Scan for the cell matching the given text and deliver its [x, y] coordinate at center. 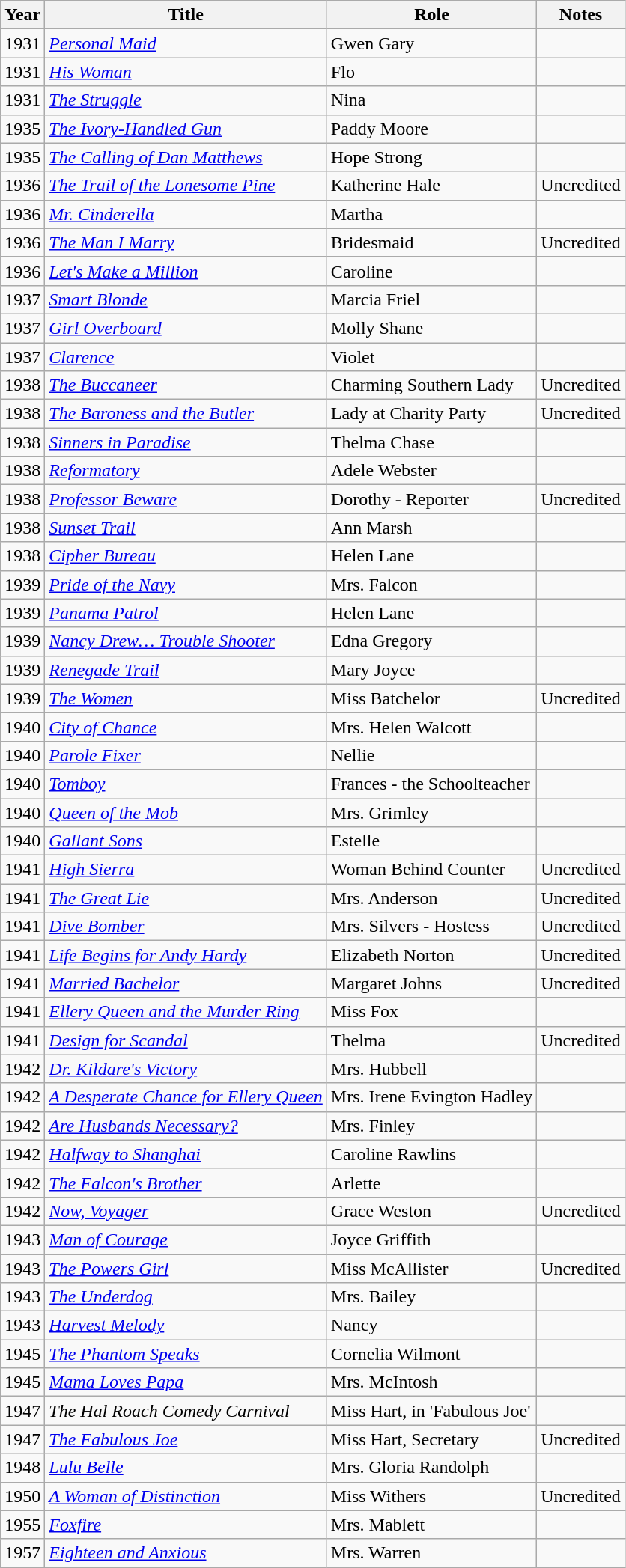
Katherine Hale [431, 186]
The Struggle [186, 100]
1955 [22, 1525]
Clarence [186, 357]
His Woman [186, 72]
Cipher Bureau [186, 556]
The Women [186, 698]
Frances - the Schoolteacher [431, 784]
Personal Maid [186, 43]
The Calling of Dan Matthews [186, 157]
Pride of the Navy [186, 585]
The Falcon's Brother [186, 1183]
Man of Courage [186, 1239]
Martha [431, 214]
Elizabeth Norton [431, 955]
Ann Marsh [431, 528]
Mr. Cinderella [186, 214]
1957 [22, 1553]
Now, Voyager [186, 1211]
Sinners in Paradise [186, 442]
Gwen Gary [431, 43]
Sunset Trail [186, 528]
Mrs. Anderson [431, 898]
Girl Overboard [186, 328]
The Trail of the Lonesome Pine [186, 186]
Halfway to Shanghai [186, 1154]
Estelle [431, 841]
Miss Batchelor [431, 698]
Mrs. Irene Evington Hadley [431, 1097]
Role [431, 15]
Cornelia Wilmont [431, 1354]
Mary Joyce [431, 670]
Dr. Kildare's Victory [186, 1069]
Mrs. Falcon [431, 585]
1948 [22, 1468]
Hope Strong [431, 157]
The Man I Marry [186, 242]
Joyce Griffith [431, 1239]
Mrs. Grimley [431, 812]
Nancy Drew… Trouble Shooter [186, 641]
Nancy [431, 1326]
The Phantom Speaks [186, 1354]
Notes [581, 15]
Design for Scandal [186, 1040]
The Ivory-Handled Gun [186, 129]
Queen of the Mob [186, 812]
Margaret Johns [431, 983]
Panama Patrol [186, 613]
Mama Loves Papa [186, 1382]
Flo [431, 72]
The Fabulous Joe [186, 1439]
Miss McAllister [431, 1269]
Thelma [431, 1040]
Miss Hart, Secretary [431, 1439]
Ellery Queen and the Murder Ring [186, 1012]
Year [22, 15]
Nellie [431, 755]
The Great Lie [186, 898]
Molly Shane [431, 328]
Violet [431, 357]
Dive Bomber [186, 927]
Foxfire [186, 1525]
Let's Make a Million [186, 271]
The Powers Girl [186, 1269]
1950 [22, 1496]
Mrs. Helen Walcott [431, 727]
Smart Blonde [186, 299]
Miss Withers [431, 1496]
Mrs. Mablett [431, 1525]
Mrs. Silvers - Hostess [431, 927]
Harvest Melody [186, 1326]
Paddy Moore [431, 129]
Parole Fixer [186, 755]
A Woman of Distinction [186, 1496]
Miss Fox [431, 1012]
Adele Webster [431, 471]
The Underdog [186, 1297]
A Desperate Chance for Ellery Queen [186, 1097]
Mrs. Finley [431, 1126]
Gallant Sons [186, 841]
Tomboy [186, 784]
Mrs. Hubbell [431, 1069]
Mrs. Warren [431, 1553]
Lulu Belle [186, 1468]
Reformatory [186, 471]
Arlette [431, 1183]
Grace Weston [431, 1211]
Are Husbands Necessary? [186, 1126]
Professor Beware [186, 499]
Mrs. McIntosh [431, 1382]
Dorothy - Reporter [431, 499]
Edna Gregory [431, 641]
Bridesmaid [431, 242]
Caroline Rawlins [431, 1154]
Married Bachelor [186, 983]
Charming Southern Lady [431, 385]
Thelma Chase [431, 442]
Miss Hart, in 'Fabulous Joe' [431, 1411]
High Sierra [186, 870]
The Hal Roach Comedy Carnival [186, 1411]
Caroline [431, 271]
Renegade Trail [186, 670]
City of Chance [186, 727]
Eighteen and Anxious [186, 1553]
Mrs. Bailey [431, 1297]
Title [186, 15]
Marcia Friel [431, 299]
The Buccaneer [186, 385]
Woman Behind Counter [431, 870]
Lady at Charity Party [431, 414]
The Baroness and the Butler [186, 414]
Nina [431, 100]
Mrs. Gloria Randolph [431, 1468]
Life Begins for Andy Hardy [186, 955]
